For the text-containing cell, return its midpoint in (X, Y) coordinate format. 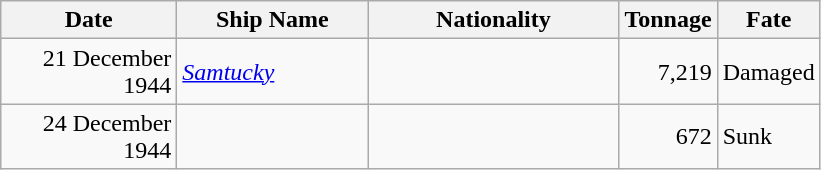
7,219 (668, 72)
Tonnage (668, 20)
24 December 1944 (89, 136)
Fate (768, 20)
Damaged (768, 72)
672 (668, 136)
Sunk (768, 136)
Ship Name (272, 20)
Nationality (494, 20)
Samtucky (272, 72)
Date (89, 20)
21 December 1944 (89, 72)
